Find where the given text appears and provide that cell's center as (x, y) coordinate. 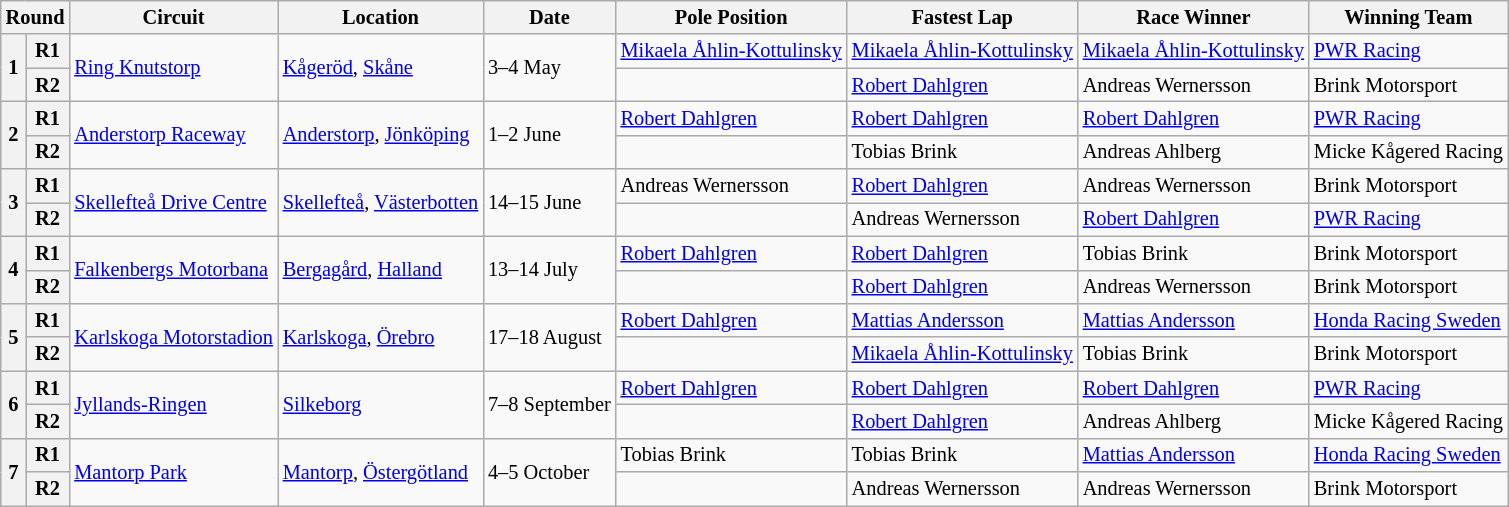
Anderstorp Raceway (173, 134)
Silkeborg (380, 404)
1 (14, 68)
Ring Knutstorp (173, 68)
4 (14, 270)
Anderstorp, Jönköping (380, 134)
Skellefteå, Västerbotten (380, 202)
Bergagård, Halland (380, 270)
14–15 June (550, 202)
5 (14, 336)
6 (14, 404)
Round (36, 17)
Skellefteå Drive Centre (173, 202)
Karlskoga Motorstadion (173, 336)
3–4 May (550, 68)
7–8 September (550, 404)
Mantorp, Östergötland (380, 472)
1–2 June (550, 134)
Pole Position (732, 17)
7 (14, 472)
Karlskoga, Örebro (380, 336)
3 (14, 202)
Jyllands-Ringen (173, 404)
Winning Team (1408, 17)
Location (380, 17)
13–14 July (550, 270)
4–5 October (550, 472)
Mantorp Park (173, 472)
17–18 August (550, 336)
Race Winner (1194, 17)
Falkenbergs Motorbana (173, 270)
Date (550, 17)
Kågeröd, Skåne (380, 68)
Circuit (173, 17)
2 (14, 134)
Fastest Lap (962, 17)
